Identify which cell holds the provided text, then report its (X, Y) central coordinate. 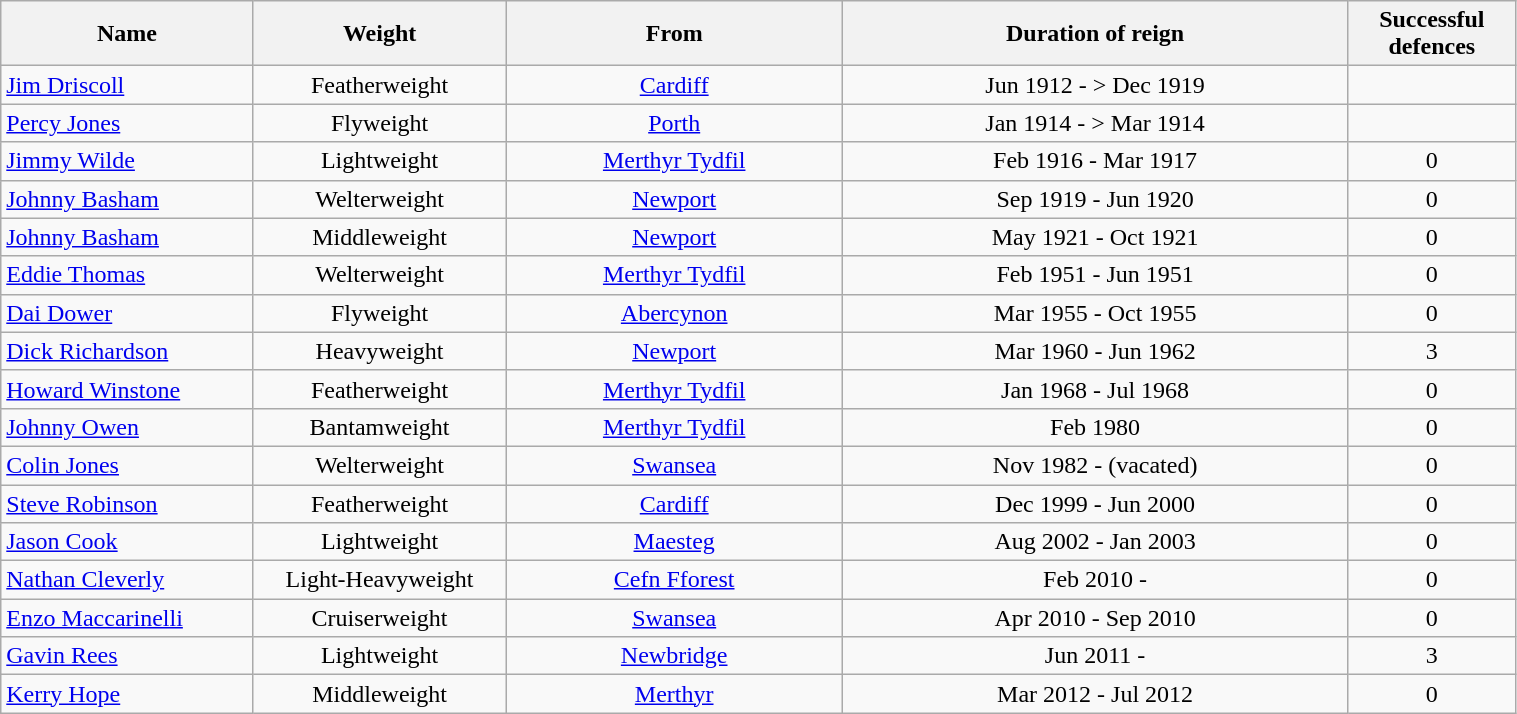
Gavin Rees (128, 656)
Johnny Owen (128, 427)
Cruiserweight (380, 618)
Jun 2011 - (1096, 656)
Bantamweight (380, 427)
Mar 1960 - Jun 1962 (1096, 351)
Feb 1916 - Mar 1917 (1096, 161)
Feb 2010 - (1096, 580)
Sep 1919 - Jun 1920 (1096, 199)
Maesteg (674, 542)
Mar 2012 - Jul 2012 (1096, 694)
Aug 2002 - Jan 2003 (1096, 542)
Kerry Hope (128, 694)
Nathan Cleverly (128, 580)
Dai Dower (128, 313)
Cefn Fforest (674, 580)
Steve Robinson (128, 503)
Jimmy Wilde (128, 161)
Howard Winstone (128, 389)
Newbridge (674, 656)
Jan 1968 - Jul 1968 (1096, 389)
Weight (380, 34)
Porth (674, 123)
Colin Jones (128, 465)
Feb 1980 (1096, 427)
Percy Jones (128, 123)
Nov 1982 - (vacated) (1096, 465)
Jim Driscoll (128, 85)
Duration of reign (1096, 34)
Jun 1912 - > Dec 1919 (1096, 85)
Name (128, 34)
Dec 1999 - Jun 2000 (1096, 503)
Eddie Thomas (128, 275)
Successful defences (1432, 34)
Apr 2010 - Sep 2010 (1096, 618)
Merthyr (674, 694)
Feb 1951 - Jun 1951 (1096, 275)
Enzo Maccarinelli (128, 618)
May 1921 - Oct 1921 (1096, 237)
Light-Heavyweight (380, 580)
Jan 1914 - > Mar 1914 (1096, 123)
Abercynon (674, 313)
Dick Richardson (128, 351)
Heavyweight (380, 351)
From (674, 34)
Mar 1955 - Oct 1955 (1096, 313)
Jason Cook (128, 542)
